Search for the cell housing the specified text and yield its (X, Y) center coordinate. 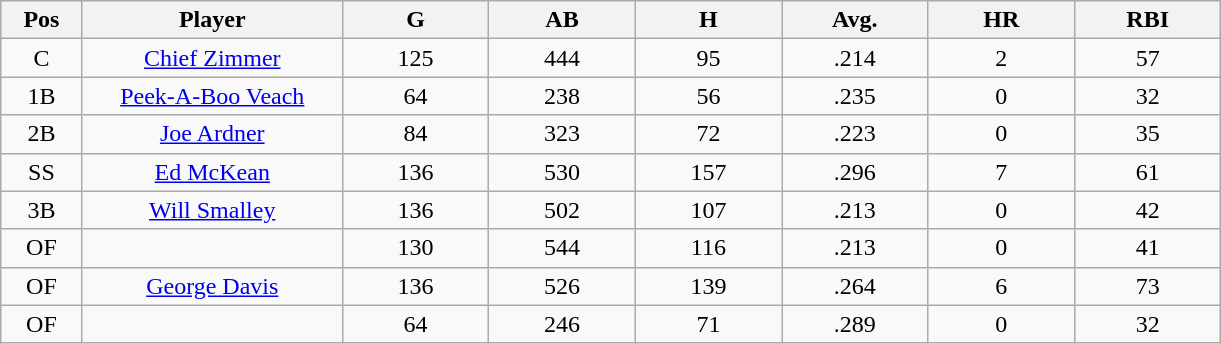
84 (415, 134)
107 (708, 210)
Peek-A-Boo Veach (212, 96)
35 (1147, 134)
.235 (855, 96)
Ed McKean (212, 172)
73 (1147, 286)
157 (708, 172)
SS (42, 172)
.289 (855, 324)
139 (708, 286)
56 (708, 96)
Avg. (855, 20)
71 (708, 324)
.296 (855, 172)
42 (1147, 210)
.214 (855, 58)
502 (562, 210)
Pos (42, 20)
George Davis (212, 286)
3B (42, 210)
C (42, 58)
95 (708, 58)
1B (42, 96)
Chief Zimmer (212, 58)
Player (212, 20)
130 (415, 248)
Joe Ardner (212, 134)
AB (562, 20)
238 (562, 96)
2 (1001, 58)
41 (1147, 248)
.223 (855, 134)
Will Smalley (212, 210)
7 (1001, 172)
246 (562, 324)
530 (562, 172)
72 (708, 134)
125 (415, 58)
61 (1147, 172)
.264 (855, 286)
444 (562, 58)
323 (562, 134)
526 (562, 286)
H (708, 20)
HR (1001, 20)
116 (708, 248)
RBI (1147, 20)
G (415, 20)
2B (42, 134)
6 (1001, 286)
544 (562, 248)
57 (1147, 58)
